Identify which cell holds the provided text, then report its [x, y] central coordinate. 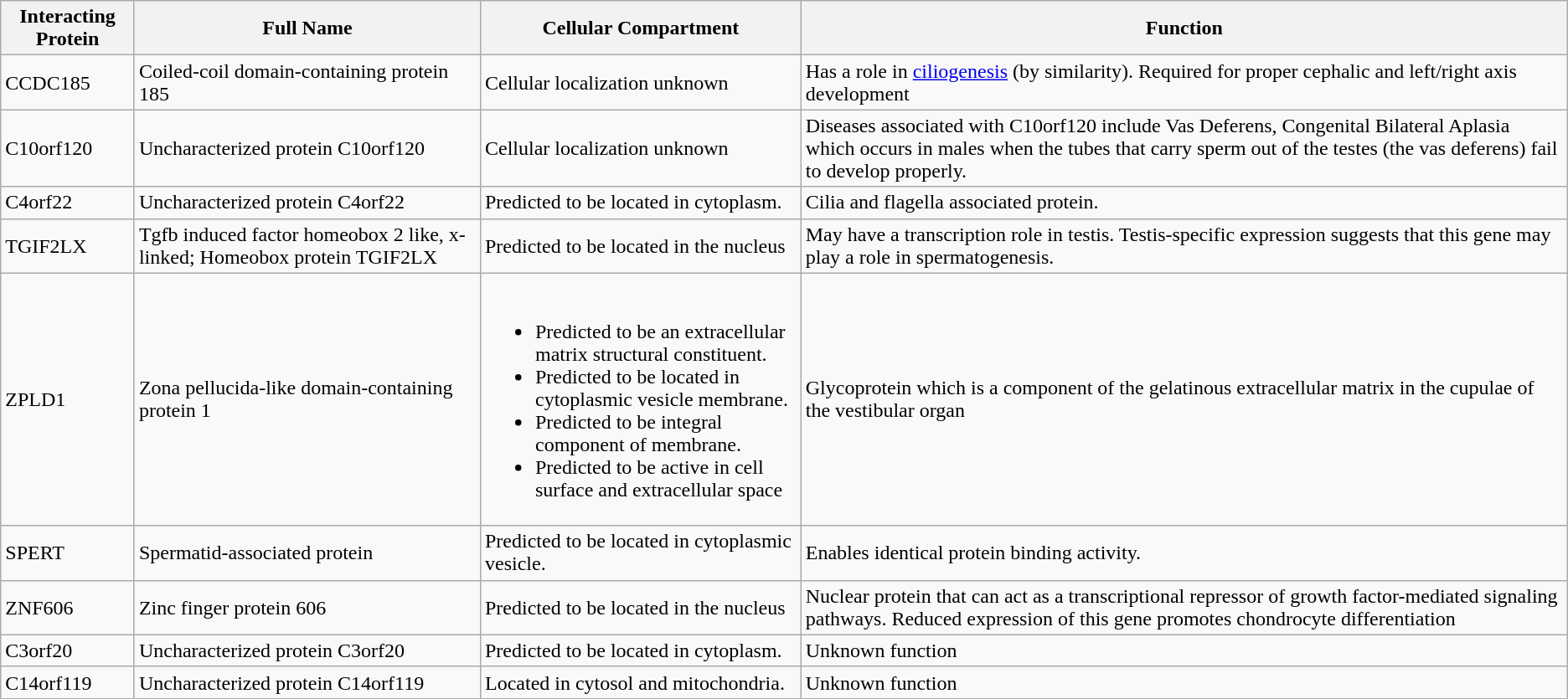
May have a transcription role in testis. Testis-specific expression suggests that this gene may play a role in spermatogenesis. [1184, 246]
Uncharacterized protein C10orf120 [307, 148]
Glycoprotein which is a component of the gelatinous extracellular matrix in the cupulae of the vestibular organ [1184, 399]
Spermatid-associated protein [307, 553]
Tgfb induced factor homeobox 2 like, x-linked; Homeobox protein TGIF2LX [307, 246]
C10orf120 [68, 148]
TGIF2LX [68, 246]
Interacting Protein [68, 28]
Uncharacterized protein C3orf20 [307, 650]
ZPLD1 [68, 399]
Cilia and flagella associated protein. [1184, 203]
Zona pellucida-like domain-containing protein 1 [307, 399]
Predicted to be located in cytoplasmic vesicle. [640, 553]
SPERT [68, 553]
Coiled-coil domain-containing protein 185 [307, 82]
Full Name [307, 28]
Uncharacterized protein C14orf119 [307, 682]
Located in cytosol and mitochondria. [640, 682]
CCDC185 [68, 82]
Function [1184, 28]
C3orf20 [68, 650]
Zinc finger protein 606 [307, 608]
ZNF606 [68, 608]
Cellular Compartment [640, 28]
Has a role in ciliogenesis (by similarity). Required for proper cephalic and left/right axis development [1184, 82]
C4orf22 [68, 203]
Uncharacterized protein C4orf22 [307, 203]
Enables identical protein binding activity. [1184, 553]
C14orf119 [68, 682]
